From the cell containing the given text, extract its center point as (X, Y) coordinate. 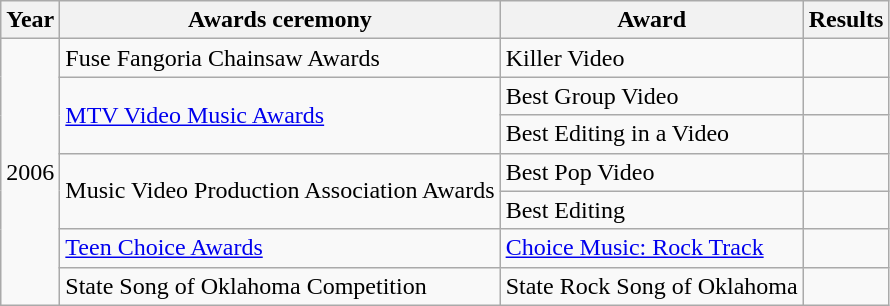
Killer Video (652, 58)
Fuse Fangoria Chainsaw Awards (280, 58)
Award (652, 20)
Best Group Video (652, 96)
State Song of Oklahoma Competition (280, 286)
Music Video Production Association Awards (280, 191)
Best Editing in a Video (652, 134)
Best Pop Video (652, 172)
Teen Choice Awards (280, 248)
MTV Video Music Awards (280, 115)
Year (30, 20)
Awards ceremony (280, 20)
Results (846, 20)
Best Editing (652, 210)
State Rock Song of Oklahoma (652, 286)
2006 (30, 172)
Choice Music: Rock Track (652, 248)
